Extract the (x, y) coordinate from the center of the cell holding the provided text.  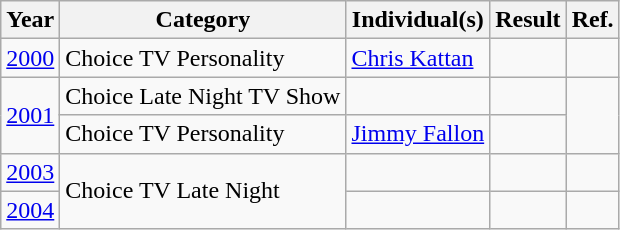
Jimmy Fallon (418, 134)
2001 (30, 115)
2000 (30, 58)
Result (528, 20)
Choice Late Night TV Show (203, 96)
2004 (30, 210)
Choice TV Late Night (203, 191)
Ref. (592, 20)
Chris Kattan (418, 58)
2003 (30, 172)
Year (30, 20)
Category (203, 20)
Individual(s) (418, 20)
